Determine the [X, Y] coordinate at the center of the cell enclosing the given text.  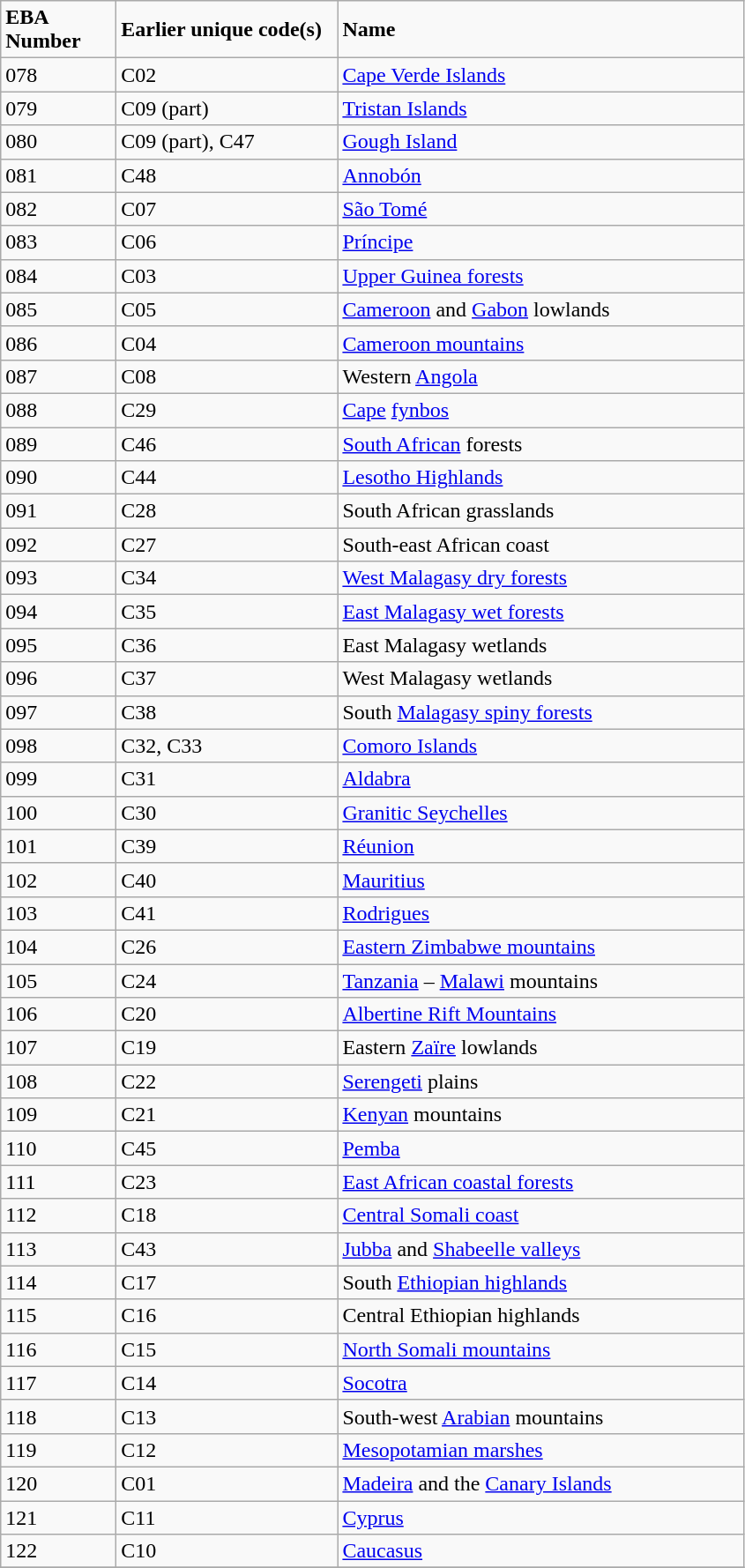
Mauritius [541, 880]
121 [58, 1517]
085 [58, 309]
Socotra [541, 1383]
098 [58, 746]
C36 [227, 645]
094 [58, 612]
Jubba and Shabeelle valleys [541, 1249]
West Malagasy dry forests [541, 578]
Granitic Seychelles [541, 813]
Albertine Rift Mountains [541, 1014]
C46 [227, 443]
C30 [227, 813]
C14 [227, 1383]
C07 [227, 209]
Earlier unique code(s) [227, 30]
C10 [227, 1551]
084 [58, 276]
105 [58, 981]
C29 [227, 410]
113 [58, 1249]
C22 [227, 1081]
092 [58, 545]
110 [58, 1148]
088 [58, 410]
C15 [227, 1349]
C27 [227, 545]
C32, C33 [227, 746]
Mesopotamian marshes [541, 1450]
C17 [227, 1282]
South-west Arabian mountains [541, 1416]
Príncipe [541, 242]
East Malagasy wet forests [541, 612]
C18 [227, 1215]
C34 [227, 578]
079 [58, 108]
Cape Verde Islands [541, 75]
090 [58, 478]
C03 [227, 276]
C41 [227, 913]
091 [58, 511]
118 [58, 1416]
South African grasslands [541, 511]
C24 [227, 981]
East African coastal forests [541, 1182]
C26 [227, 947]
C31 [227, 779]
Gough Island [541, 142]
Rodrigues [541, 913]
Central Somali coast [541, 1215]
109 [58, 1115]
082 [58, 209]
Central Ethiopian highlands [541, 1316]
C04 [227, 343]
C08 [227, 376]
Caucasus [541, 1551]
095 [58, 645]
C23 [227, 1182]
C19 [227, 1048]
C13 [227, 1416]
C37 [227, 679]
081 [58, 175]
Serengeti plains [541, 1081]
South African forests [541, 443]
096 [58, 679]
089 [58, 443]
C11 [227, 1517]
C02 [227, 75]
C12 [227, 1450]
West Malagasy wetlands [541, 679]
101 [58, 846]
Annobón [541, 175]
South-east African coast [541, 545]
106 [58, 1014]
093 [58, 578]
Eastern Zimbabwe mountains [541, 947]
112 [58, 1215]
078 [58, 75]
Upper Guinea forests [541, 276]
114 [58, 1282]
111 [58, 1182]
Tristan Islands [541, 108]
107 [58, 1048]
087 [58, 376]
South Ethiopian highlands [541, 1282]
Cape fynbos [541, 410]
Cameroon mountains [541, 343]
086 [58, 343]
117 [58, 1383]
Aldabra [541, 779]
C48 [227, 175]
122 [58, 1551]
C09 (part) [227, 108]
Kenyan mountains [541, 1115]
C01 [227, 1483]
C06 [227, 242]
EBA Number [58, 30]
119 [58, 1450]
Name [541, 30]
C20 [227, 1014]
Cyprus [541, 1517]
Réunion [541, 846]
100 [58, 813]
C40 [227, 880]
104 [58, 947]
C21 [227, 1115]
Lesotho Highlands [541, 478]
080 [58, 142]
C35 [227, 612]
C16 [227, 1316]
083 [58, 242]
097 [58, 712]
Cameroon and Gabon lowlands [541, 309]
120 [58, 1483]
115 [58, 1316]
108 [58, 1081]
Comoro Islands [541, 746]
C43 [227, 1249]
103 [58, 913]
Eastern Zaïre lowlands [541, 1048]
South Malagasy spiny forests [541, 712]
São Tomé [541, 209]
C28 [227, 511]
116 [58, 1349]
C05 [227, 309]
Madeira and the Canary Islands [541, 1483]
Pemba [541, 1148]
C45 [227, 1148]
North Somali mountains [541, 1349]
Tanzania – Malawi mountains [541, 981]
099 [58, 779]
C39 [227, 846]
C09 (part), C47 [227, 142]
East Malagasy wetlands [541, 645]
C38 [227, 712]
Western Angola [541, 376]
102 [58, 880]
C44 [227, 478]
